From the cell containing the given text, extract its center point as [x, y] coordinate. 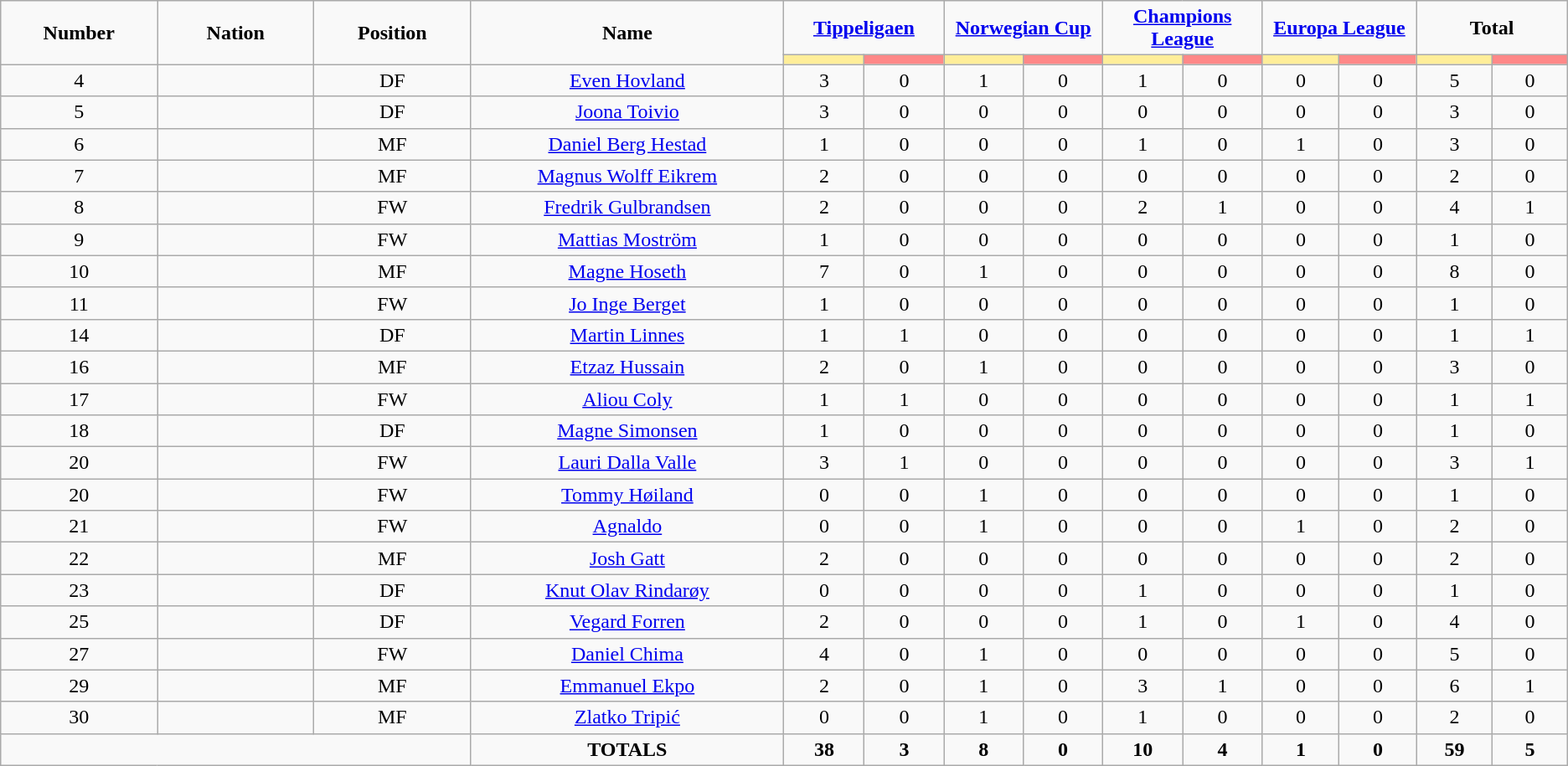
14 [79, 335]
Etzaz Hussain [627, 367]
Aliou Coly [627, 399]
Martin Linnes [627, 335]
21 [79, 527]
Magnus Wolff Eikrem [627, 176]
Zlatko Tripić [627, 717]
59 [1454, 749]
38 [824, 749]
9 [79, 239]
Total [1492, 28]
Joona Toivio [627, 112]
Position [392, 33]
Emmanuel Ekpo [627, 686]
25 [79, 622]
Josh Gatt [627, 558]
30 [79, 717]
Agnaldo [627, 527]
TOTALS [627, 749]
Champions League [1182, 28]
23 [79, 590]
Europa League [1339, 28]
11 [79, 303]
29 [79, 686]
Vegard Forren [627, 622]
17 [79, 399]
Tommy Høiland [627, 495]
Fredrik Gulbrandsen [627, 208]
22 [79, 558]
16 [79, 367]
Mattias Moström [627, 239]
Number [79, 33]
Magne Simonsen [627, 431]
Knut Olav Rindarøy [627, 590]
Magne Hoseth [627, 271]
Daniel Berg Hestad [627, 144]
Norwegian Cup [1024, 28]
Lauri Dalla Valle [627, 463]
Tippeligaen [864, 28]
Even Hovland [627, 80]
27 [79, 654]
Nation [236, 33]
18 [79, 431]
Name [627, 33]
Daniel Chima [627, 654]
Jo Inge Berget [627, 303]
